Pinpoint the cell where the given text exists, returning its (X, Y) midpoint coordinate. 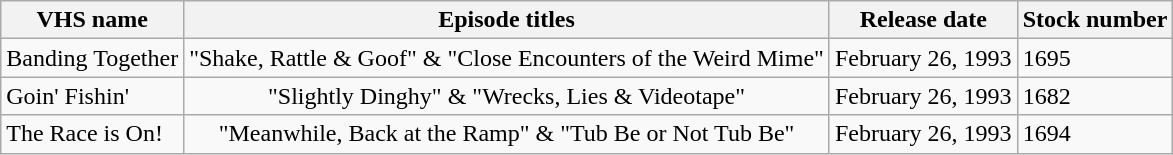
"Slightly Dinghy" & "Wrecks, Lies & Videotape" (507, 96)
1695 (1095, 58)
Release date (923, 20)
"Meanwhile, Back at the Ramp" & "Tub Be or Not Tub Be" (507, 134)
The Race is On! (92, 134)
1694 (1095, 134)
Banding Together (92, 58)
Stock number (1095, 20)
Goin' Fishin' (92, 96)
1682 (1095, 96)
VHS name (92, 20)
"Shake, Rattle & Goof" & "Close Encounters of the Weird Mime" (507, 58)
Episode titles (507, 20)
